Find where the given text appears and provide that cell's center as [x, y] coordinate. 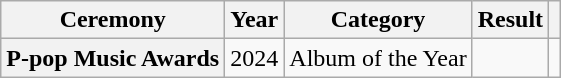
Result [510, 20]
Ceremony [113, 20]
P-pop Music Awards [113, 58]
Category [378, 20]
2024 [254, 58]
Year [254, 20]
Album of the Year [378, 58]
